Detect which cell encompasses the target text, then output its (x, y) center coordinate. 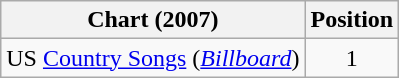
1 (352, 58)
Chart (2007) (153, 20)
US Country Songs (Billboard) (153, 58)
Position (352, 20)
